Detect which cell encompasses the target text, then output its [x, y] center coordinate. 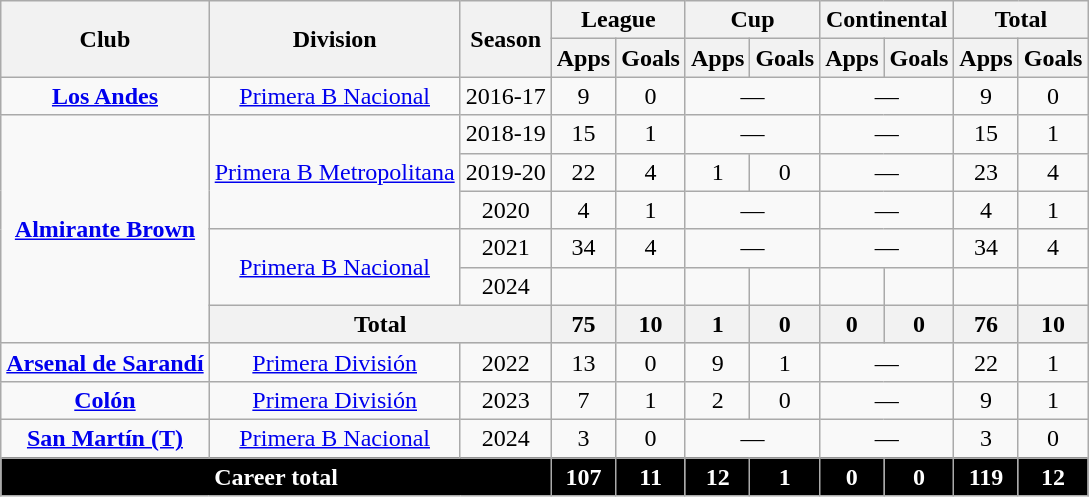
Season [506, 39]
2018-19 [506, 134]
Colón [105, 400]
Continental [887, 20]
13 [583, 362]
San Martín (T) [105, 438]
107 [583, 477]
Arsenal de Sarandí [105, 362]
Cup [752, 20]
Primera B Metropolitana [334, 172]
Division [334, 39]
11 [651, 477]
76 [986, 324]
Almirante Brown [105, 229]
2020 [506, 210]
75 [583, 324]
2 [717, 400]
Club [105, 39]
2021 [506, 248]
23 [986, 172]
2023 [506, 400]
7 [583, 400]
119 [986, 477]
Los Andes [105, 96]
2022 [506, 362]
League [618, 20]
2019-20 [506, 172]
Career total [276, 477]
2016-17 [506, 96]
